Detect which cell encompasses the target text, then output its [X, Y] center coordinate. 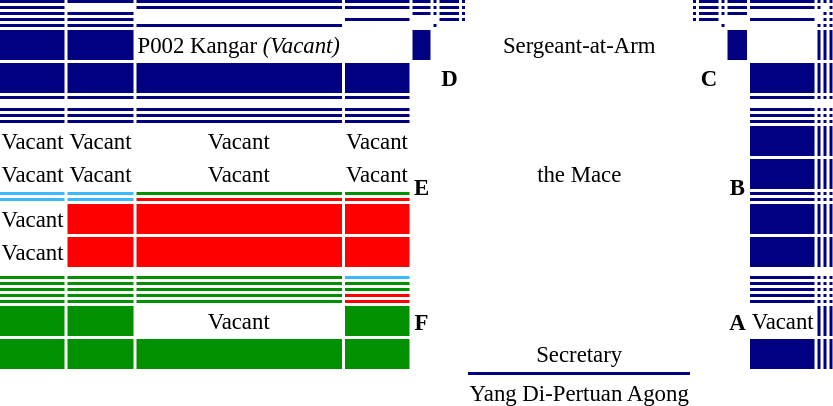
F [421, 322]
P002 Kangar (Vacant) [238, 45]
D [450, 78]
B [738, 188]
the Mace [579, 174]
A [738, 322]
Sergeant-at-Arm [579, 45]
C [708, 78]
Secretary [579, 354]
E [421, 188]
